Output the [x, y] coordinate of the center of the cell containing the given text.  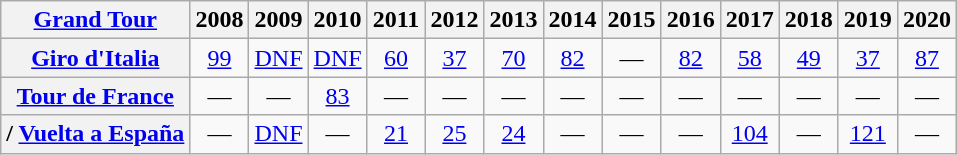
87 [926, 58]
Grand Tour [96, 20]
25 [454, 134]
2010 [338, 20]
2012 [454, 20]
83 [338, 96]
/ Vuelta a España [96, 134]
2020 [926, 20]
60 [396, 58]
2013 [514, 20]
121 [868, 134]
2011 [396, 20]
104 [750, 134]
2019 [868, 20]
2018 [808, 20]
2015 [632, 20]
49 [808, 58]
Tour de France [96, 96]
2008 [220, 20]
2016 [690, 20]
58 [750, 58]
2014 [572, 20]
2009 [278, 20]
24 [514, 134]
Giro d'Italia [96, 58]
99 [220, 58]
21 [396, 134]
70 [514, 58]
2017 [750, 20]
